Pinpoint the cell where the given text exists, returning its [X, Y] midpoint coordinate. 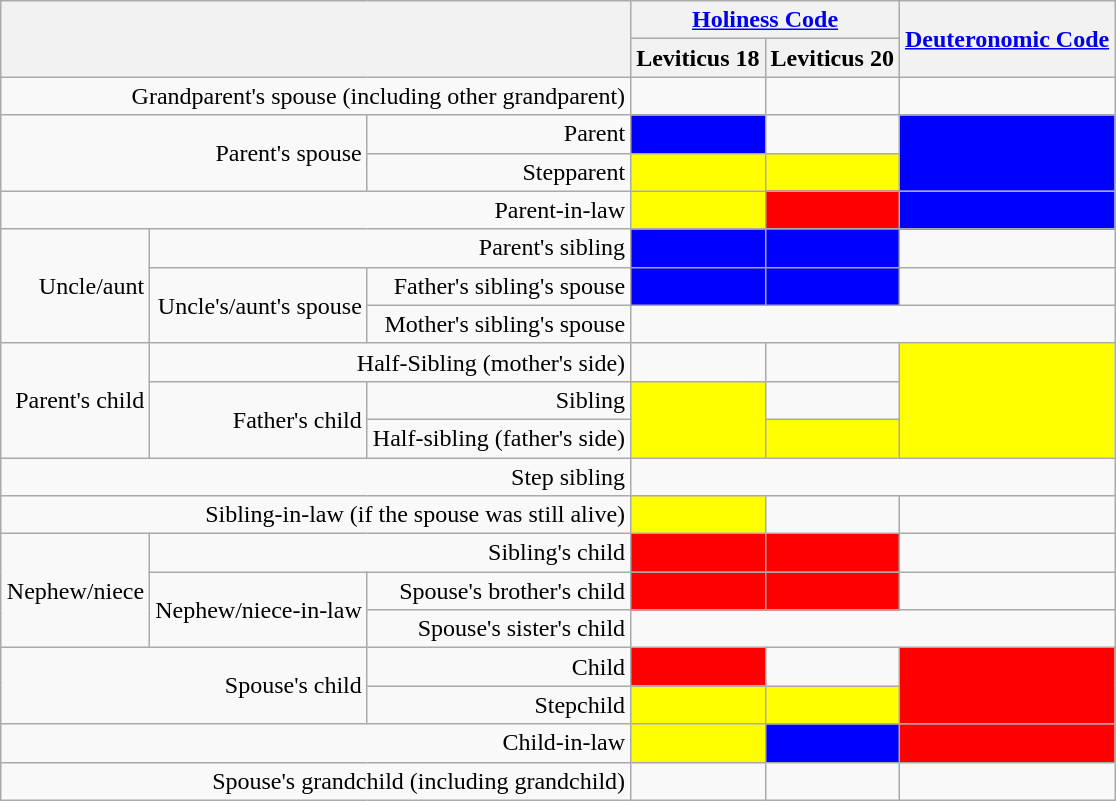
Sibling's child [390, 553]
Spouse's grandchild (including grandchild) [316, 781]
Father's child [259, 419]
Nephew/niece [75, 591]
Sibling [498, 400]
Parent's child [75, 400]
Grandparent's spouse (including other grandparent) [316, 96]
Leviticus 20 [832, 58]
Parent's sibling [390, 248]
Stepparent [498, 172]
Spouse's brother's child [498, 591]
Half-Sibling (mother's side) [390, 362]
Deuteronomic Code [1006, 39]
Uncle's/aunt's spouse [259, 305]
Uncle/aunt [75, 286]
Holiness Code [766, 20]
Parent's spouse [184, 153]
Nephew/niece-in-law [259, 610]
Mother's sibling's spouse [498, 324]
Step sibling [316, 477]
Father's sibling's spouse [498, 286]
Half-sibling (father's side) [498, 438]
Parent-in-law [316, 210]
Sibling-in-law (if the spouse was still alive) [316, 515]
Child-in-law [316, 743]
Child [498, 667]
Stepchild [498, 705]
Spouse's sister's child [498, 629]
Leviticus 18 [698, 58]
Parent [498, 134]
Spouse's child [184, 686]
